Determine the (x, y) coordinate at the center of the cell enclosing the given text.  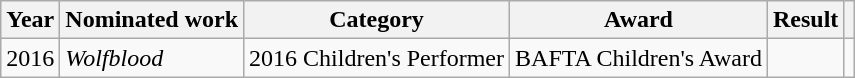
Award (639, 20)
Nominated work (152, 20)
2016 Children's Performer (377, 58)
Category (377, 20)
Year (30, 20)
BAFTA Children's Award (639, 58)
Wolfblood (152, 58)
2016 (30, 58)
Result (805, 20)
